Provide the [x, y] coordinate of the cell's center where the given text is located.  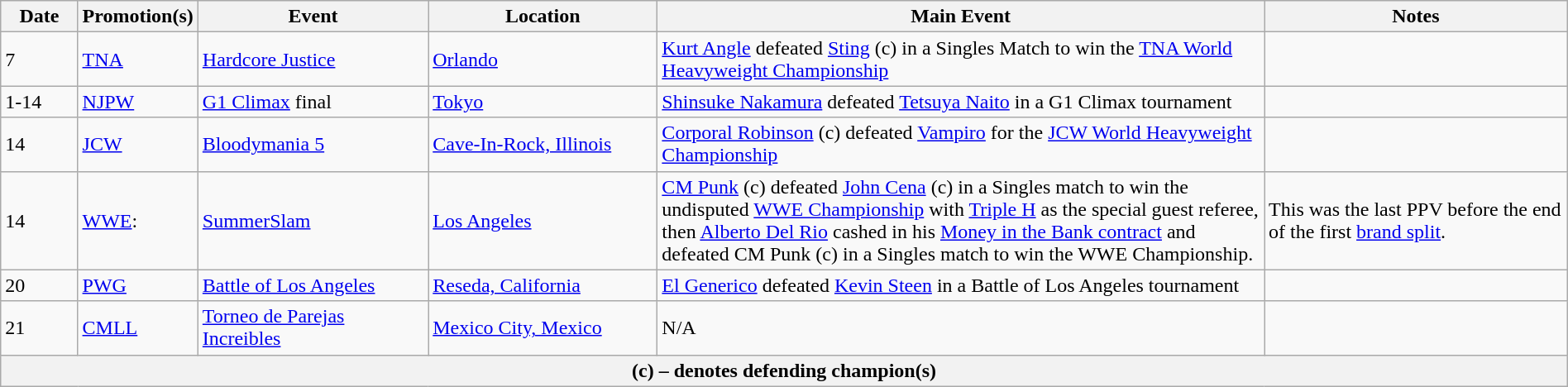
Promotion(s) [137, 17]
Shinsuke Nakamura defeated Tetsuya Naito in a G1 Climax tournament [961, 102]
Cave-In-Rock, Illinois [543, 144]
Main Event [961, 17]
Corporal Robinson (c) defeated Vampiro for the JCW World Heavyweight Championship [961, 144]
Tokyo [543, 102]
Date [40, 17]
1-14 [40, 102]
Notes [1416, 17]
Reseda, California [543, 285]
SummerSlam [313, 220]
Bloodymania 5 [313, 144]
Event [313, 17]
Battle of Los Angeles [313, 285]
PWG [137, 285]
Mexico City, Mexico [543, 327]
TNA [137, 60]
Hardcore Justice [313, 60]
N/A [961, 327]
CMLL [137, 327]
Kurt Angle defeated Sting (c) in a Singles Match to win the TNA World Heavyweight Championship [961, 60]
20 [40, 285]
G1 Climax final [313, 102]
JCW [137, 144]
El Generico defeated Kevin Steen in a Battle of Los Angeles tournament [961, 285]
(c) – denotes defending champion(s) [784, 370]
WWE: [137, 220]
Los Angeles [543, 220]
Location [543, 17]
Orlando [543, 60]
Torneo de Parejas Increibles [313, 327]
21 [40, 327]
This was the last PPV before the end of the first brand split. [1416, 220]
NJPW [137, 102]
7 [40, 60]
